Scan for the cell matching the given text and deliver its [X, Y] coordinate at center. 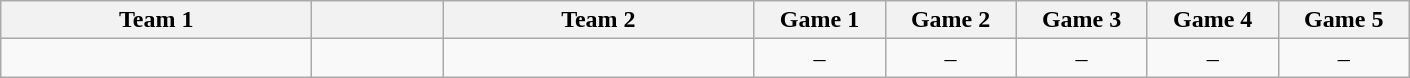
Game 1 [820, 20]
Game 5 [1344, 20]
Game 3 [1082, 20]
Team 2 [598, 20]
Game 4 [1212, 20]
Team 1 [156, 20]
Game 2 [950, 20]
